Identify which cell holds the provided text, then report its [x, y] central coordinate. 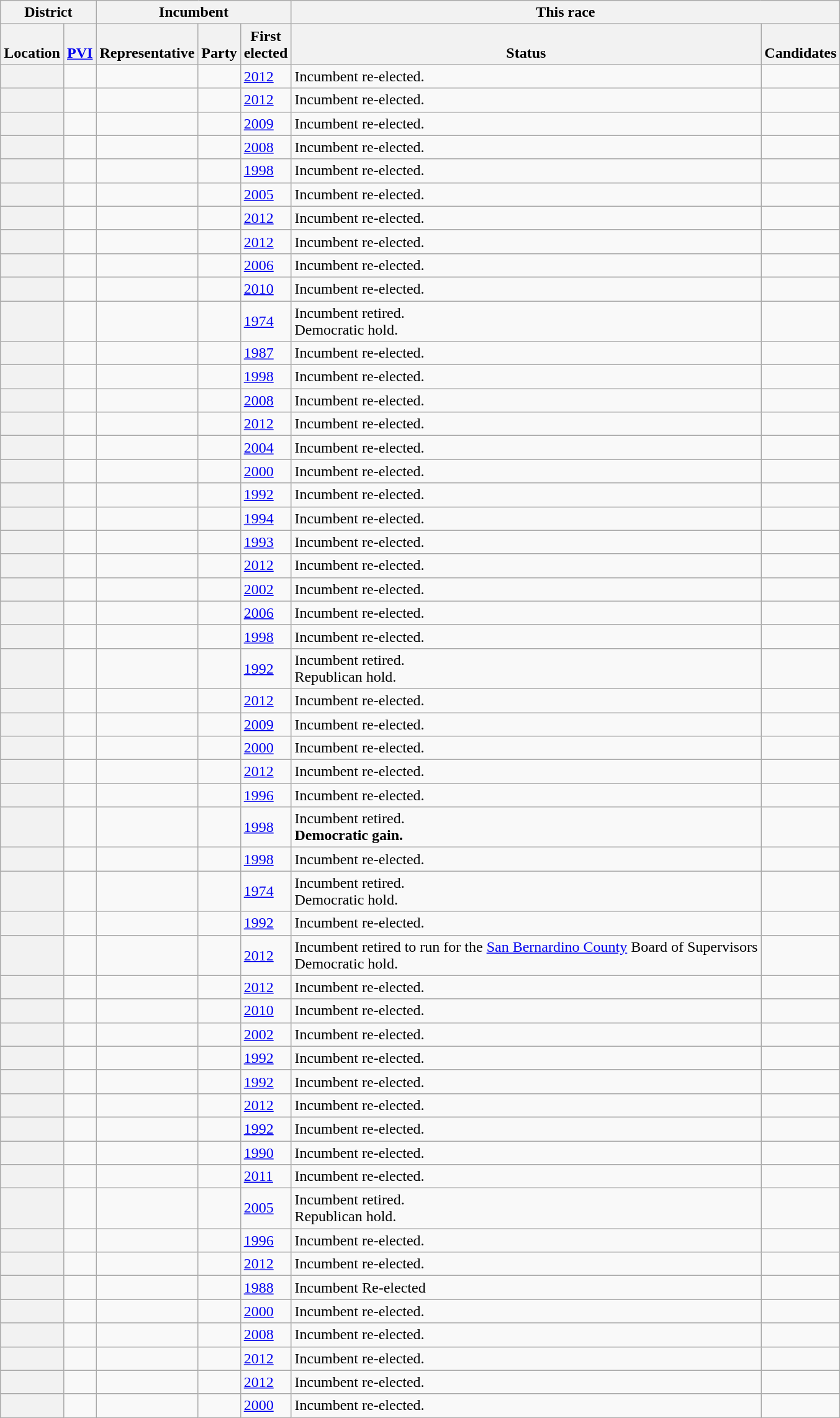
2011 [266, 1176]
Candidates [801, 45]
Representative [147, 45]
Incumbent [194, 12]
Firstelected [266, 45]
District [48, 12]
Incumbent retired.Democratic gain. [526, 827]
Status [526, 45]
2004 [266, 448]
Location [32, 45]
Incumbent Re-elected [526, 1288]
This race [566, 12]
Party [219, 45]
1990 [266, 1153]
1993 [266, 542]
1988 [266, 1288]
1987 [266, 353]
PVI [79, 45]
1994 [266, 518]
Incumbent retired to run for the San Bernardino County Board of SupervisorsDemocratic hold. [526, 955]
